Search for the cell housing the specified text and yield its [X, Y] center coordinate. 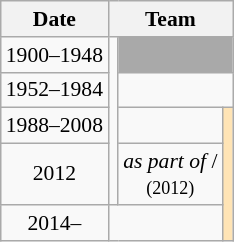
as part of / (2012) [170, 174]
1988–2008 [54, 126]
Team [170, 19]
2012 [54, 174]
1900–1948 [54, 55]
1952–1984 [54, 90]
2014– [54, 223]
Date [54, 19]
